Return [x, y] of the center of cell containing provided text 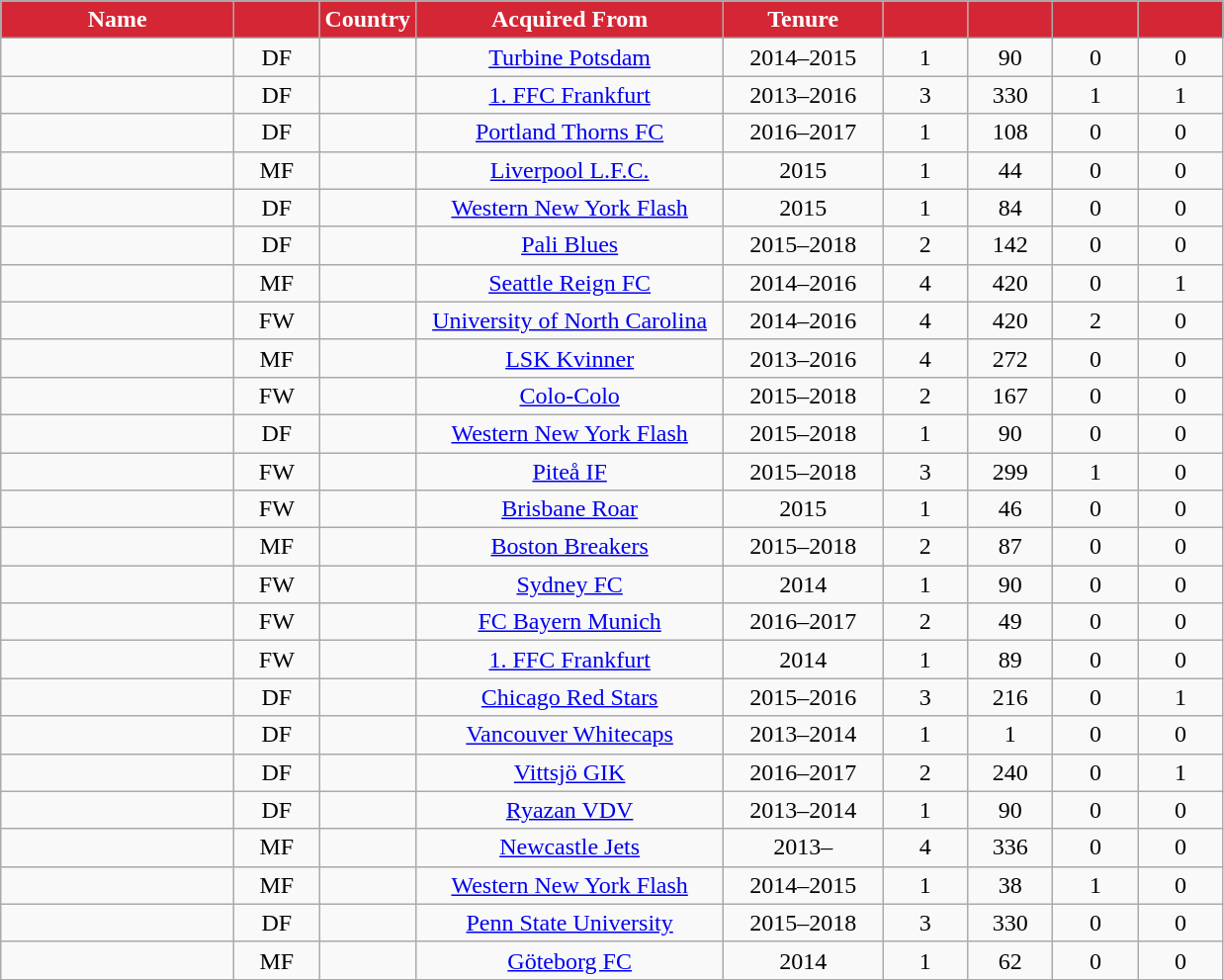
LSK Kvinner [569, 358]
Penn State University [569, 923]
Name [118, 20]
108 [1010, 133]
Piteå IF [569, 472]
272 [1010, 358]
167 [1010, 396]
87 [1010, 547]
Vancouver Whitecaps [569, 735]
216 [1010, 697]
Pali Blues [569, 245]
49 [1010, 622]
38 [1010, 885]
84 [1010, 208]
Vittsjö GIK [569, 772]
Colo-Colo [569, 396]
Portland Thorns FC [569, 133]
Country [368, 20]
Boston Breakers [569, 547]
Acquired From [569, 20]
FC Bayern Munich [569, 622]
University of North Carolina [569, 320]
62 [1010, 960]
Sydney FC [569, 584]
2013– [803, 847]
Ryazan VDV [569, 810]
Göteborg FC [569, 960]
Brisbane Roar [569, 509]
Liverpool L.F.C. [569, 170]
2015–2016 [803, 697]
44 [1010, 170]
240 [1010, 772]
299 [1010, 472]
Turbine Potsdam [569, 57]
336 [1010, 847]
Tenure [803, 20]
Newcastle Jets [569, 847]
46 [1010, 509]
Seattle Reign FC [569, 283]
142 [1010, 245]
Chicago Red Stars [569, 697]
89 [1010, 660]
